Output the (x, y) coordinate of the center of the cell containing the given text.  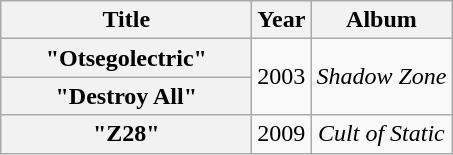
"Otsegolectric" (126, 58)
Cult of Static (382, 134)
"Destroy All" (126, 96)
Title (126, 20)
Album (382, 20)
Shadow Zone (382, 77)
"Z28" (126, 134)
2009 (282, 134)
2003 (282, 77)
Year (282, 20)
